Scan for the cell matching the given text and deliver its [x, y] coordinate at center. 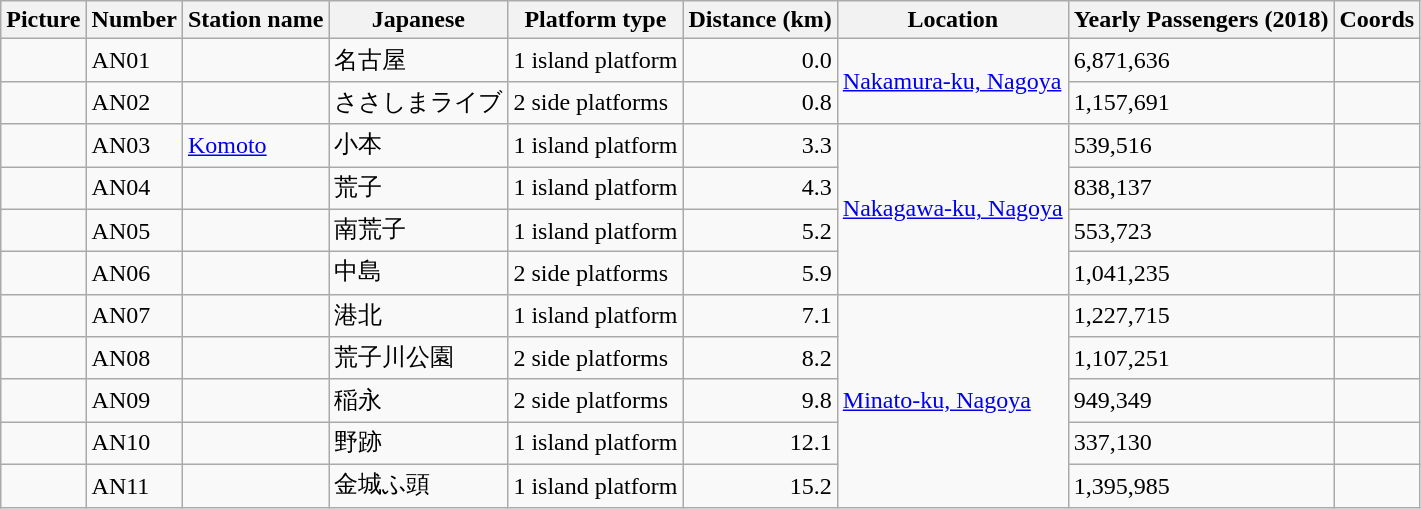
1,227,715 [1201, 316]
金城ふ頭 [418, 486]
1,395,985 [1201, 486]
3.3 [760, 146]
Yearly Passengers (2018) [1201, 20]
0.0 [760, 60]
15.2 [760, 486]
荒子川公園 [418, 358]
AN05 [134, 230]
AN09 [134, 400]
337,130 [1201, 444]
8.2 [760, 358]
南荒子 [418, 230]
949,349 [1201, 400]
Komoto [255, 146]
名古屋 [418, 60]
1,157,691 [1201, 102]
Picture [44, 20]
6,871,636 [1201, 60]
838,137 [1201, 188]
12.1 [760, 444]
Coords [1377, 20]
Minato-ku, Nagoya [952, 400]
Number [134, 20]
553,723 [1201, 230]
稲永 [418, 400]
AN03 [134, 146]
7.1 [760, 316]
野跡 [418, 444]
AN08 [134, 358]
9.8 [760, 400]
AN04 [134, 188]
Location [952, 20]
Nakamura-ku, Nagoya [952, 82]
港北 [418, 316]
Japanese [418, 20]
AN07 [134, 316]
中島 [418, 274]
Platform type [596, 20]
AN06 [134, 274]
539,516 [1201, 146]
Distance (km) [760, 20]
AN11 [134, 486]
5.2 [760, 230]
Station name [255, 20]
Nakagawa-ku, Nagoya [952, 209]
AN02 [134, 102]
AN10 [134, 444]
1,041,235 [1201, 274]
小本 [418, 146]
AN01 [134, 60]
0.8 [760, 102]
1,107,251 [1201, 358]
荒子 [418, 188]
4.3 [760, 188]
5.9 [760, 274]
ささしまライブ [418, 102]
